Return the [x, y] coordinate for the center point of the cell that contains the specified text.  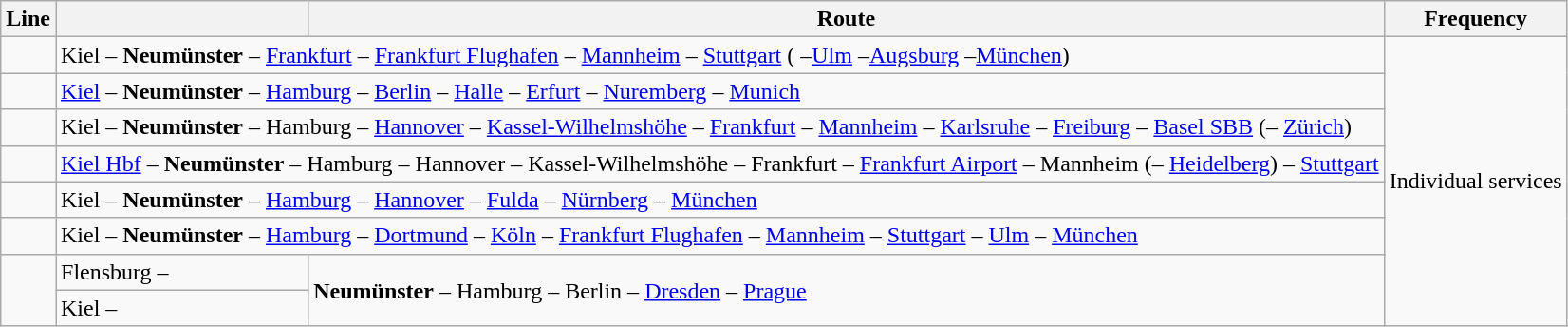
Kiel Hbf – Neumünster – Hamburg – Hannover – Kassel-Wilhelmshöhe – Frankfurt – Frankfurt Airport – Mannheim (– Heidelberg) – Stuttgart [719, 163]
Kiel – Neumünster – Hamburg – Hannover – Fulda – Nürnberg – München [719, 200]
Neumünster – Hamburg – Berlin – Dresden – Prague [847, 290]
Flensburg – [181, 272]
Kiel – Neumünster – Hamburg – Dortmund – Köln – Frankfurt Flughafen – Mannheim – Stuttgart – Ulm – München [719, 236]
Kiel – [181, 308]
Kiel – Neumünster – Hamburg – Hannover – Kassel-Wilhelmshöhe – Frankfurt – Mannheim – Karlsruhe – Freiburg – Basel SBB (– Zürich) [719, 127]
Kiel – Neumünster – Frankfurt – Frankfurt Flughafen – Mannheim – Stuttgart ( –Ulm –Augsburg –München) [719, 55]
Line [28, 19]
Kiel – Neumünster – Hamburg – Berlin – Halle – Erfurt – Nuremberg – Munich [719, 91]
Individual services [1475, 182]
Frequency [1475, 19]
Route [847, 19]
